Return the [X, Y] coordinate for the center point of the cell that contains the specified text.  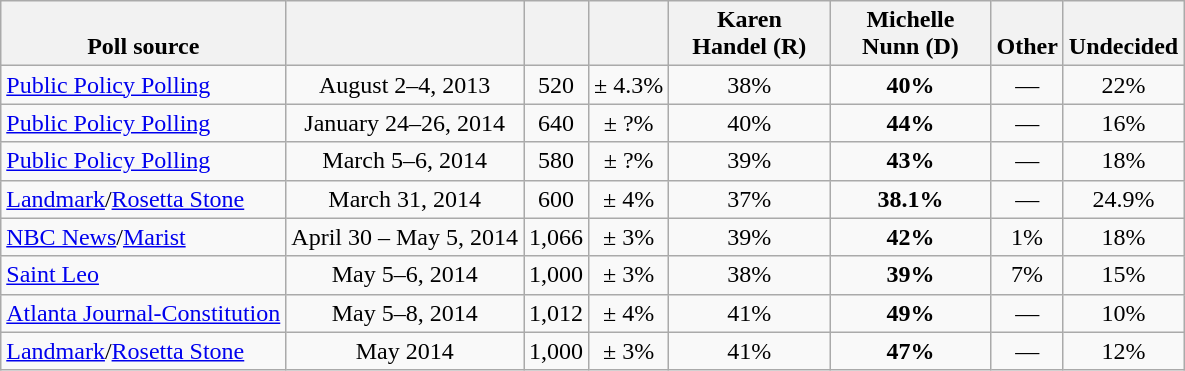
KarenHandel (R) [750, 34]
Poll source [144, 34]
1,012 [556, 313]
12% [1123, 351]
49% [910, 313]
March 5–6, 2014 [405, 161]
47% [910, 351]
16% [1123, 123]
August 2–4, 2013 [405, 85]
43% [910, 161]
37% [750, 199]
22% [1123, 85]
1,066 [556, 237]
42% [910, 237]
7% [1027, 275]
10% [1123, 313]
1% [1027, 237]
580 [556, 161]
NBC News/Marist [144, 237]
May 5–6, 2014 [405, 275]
April 30 – May 5, 2014 [405, 237]
May 5–8, 2014 [405, 313]
640 [556, 123]
January 24–26, 2014 [405, 123]
MichelleNunn (D) [910, 34]
44% [910, 123]
Saint Leo [144, 275]
24.9% [1123, 199]
15% [1123, 275]
Other [1027, 34]
March 31, 2014 [405, 199]
Atlanta Journal-Constitution [144, 313]
May 2014 [405, 351]
Undecided [1123, 34]
38.1% [910, 199]
520 [556, 85]
600 [556, 199]
± 4.3% [629, 85]
